Find where the given text appears and provide that cell's center as (x, y) coordinate. 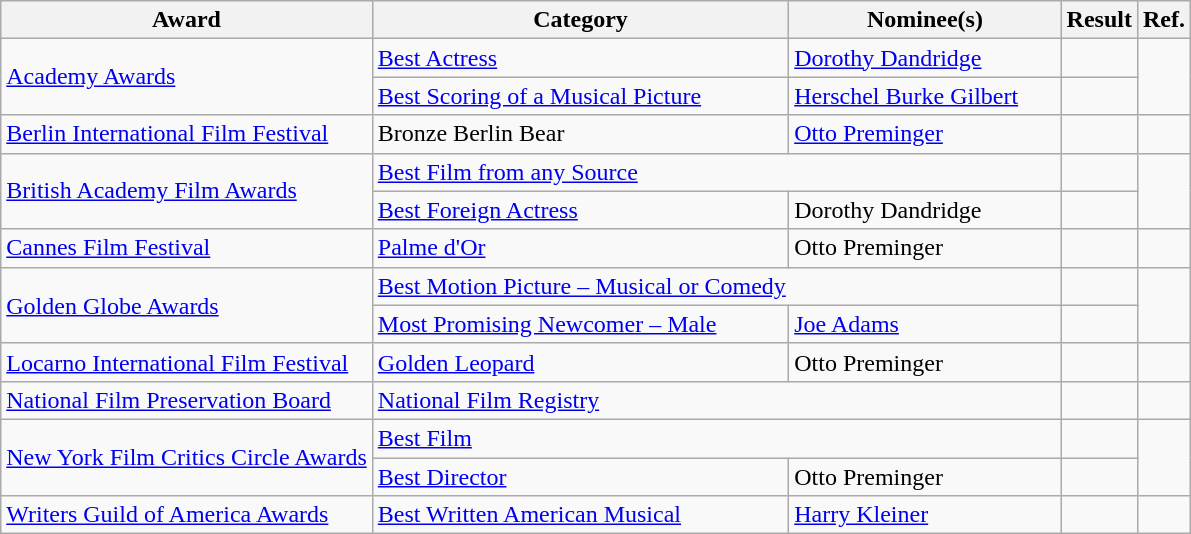
New York Film Critics Circle Awards (187, 457)
Most Promising Newcomer – Male (580, 324)
Best Written American Musical (580, 515)
Golden Leopard (580, 362)
National Film Preservation Board (187, 400)
Herschel Burke Gilbert (925, 96)
National Film Registry (716, 400)
Ref. (1164, 20)
Award (187, 20)
Best Director (580, 477)
Writers Guild of America Awards (187, 515)
Best Motion Picture – Musical or Comedy (716, 286)
British Academy Film Awards (187, 191)
Best Foreign Actress (580, 210)
Locarno International Film Festival (187, 362)
Joe Adams (925, 324)
Palme d'Or (580, 248)
Bronze Berlin Bear (580, 134)
Best Film (716, 438)
Cannes Film Festival (187, 248)
Harry Kleiner (925, 515)
Result (1099, 20)
Nominee(s) (925, 20)
Academy Awards (187, 77)
Category (580, 20)
Best Scoring of a Musical Picture (580, 96)
Best Actress (580, 58)
Berlin International Film Festival (187, 134)
Best Film from any Source (716, 172)
Golden Globe Awards (187, 305)
